Search for the cell housing the specified text and yield its [X, Y] center coordinate. 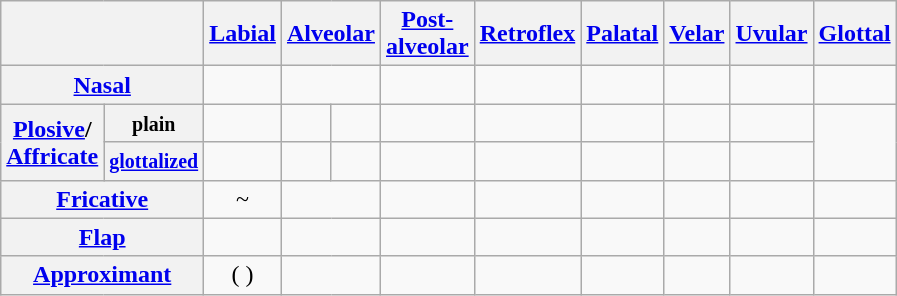
Nasal [102, 85]
~ [243, 199]
Labial [243, 34]
( ) [243, 275]
plain [154, 123]
Velar [697, 34]
Glottal [854, 34]
Palatal [622, 34]
Approximant [102, 275]
Fricative [102, 199]
Uvular [772, 34]
Plosive/Affricate [52, 142]
Flap [102, 237]
glottalized [154, 161]
Retroflex [528, 34]
Alveolar [330, 34]
Post-alveolar [427, 34]
